Return [X, Y] of the center of cell containing provided text 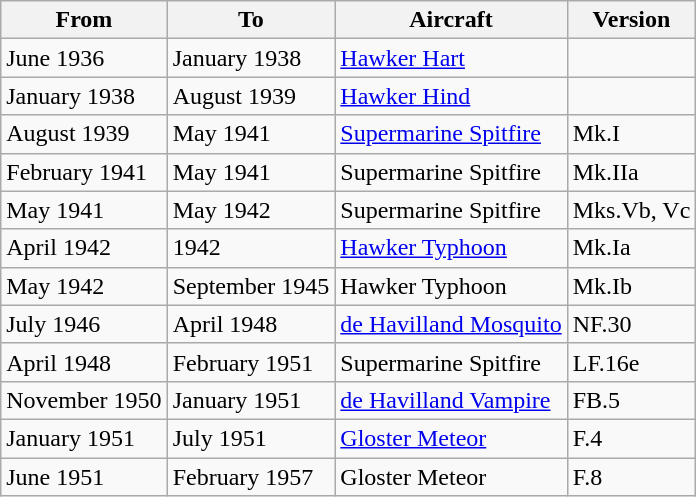
June 1951 [84, 477]
FB.5 [632, 400]
February 1941 [84, 172]
F.4 [632, 438]
Mk.Ia [632, 248]
1942 [251, 248]
July 1946 [84, 324]
LF.16e [632, 362]
Mk.I [632, 134]
From [84, 20]
Mks.Vb, Vc [632, 210]
Version [632, 20]
February 1951 [251, 362]
Mk.IIa [632, 172]
Mk.Ib [632, 286]
NF.30 [632, 324]
June 1936 [84, 58]
de Havilland Vampire [451, 400]
Hawker Hind [451, 96]
September 1945 [251, 286]
April 1942 [84, 248]
November 1950 [84, 400]
F.8 [632, 477]
de Havilland Mosquito [451, 324]
February 1957 [251, 477]
To [251, 20]
Aircraft [451, 20]
July 1951 [251, 438]
Hawker Hart [451, 58]
